Scan for the cell matching the given text and deliver its [X, Y] coordinate at center. 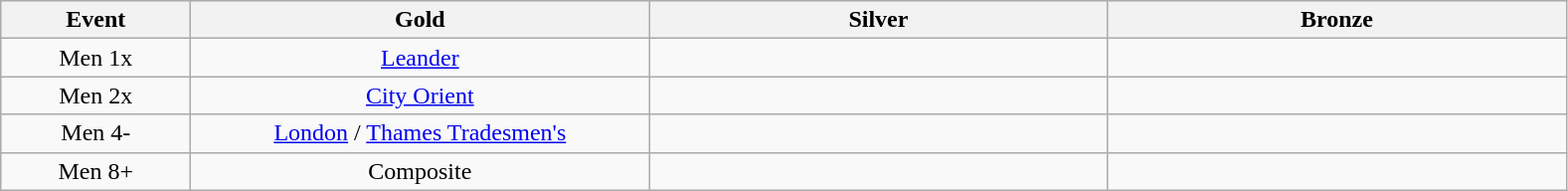
City Orient [420, 95]
Silver [879, 20]
Bronze [1336, 20]
Event [95, 20]
Men 8+ [95, 171]
Men 4- [95, 133]
Men 2x [95, 95]
London / Thames Tradesmen's [420, 133]
Men 1x [95, 58]
Gold [420, 20]
Leander [420, 58]
Composite [420, 171]
